Extract the [X, Y] coordinate from the center of the cell holding the provided text.  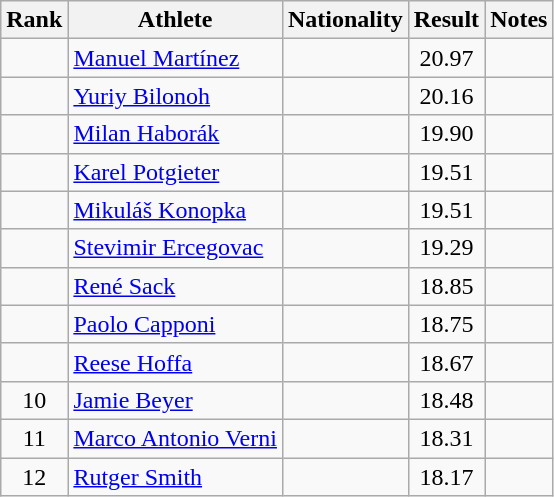
18.67 [446, 362]
Mikuláš Konopka [176, 210]
René Sack [176, 286]
Yuriy Bilonoh [176, 96]
10 [34, 400]
18.48 [446, 400]
Jamie Beyer [176, 400]
18.85 [446, 286]
Marco Antonio Verni [176, 438]
Manuel Martínez [176, 58]
Nationality [345, 20]
Notes [519, 20]
18.75 [446, 324]
Rank [34, 20]
11 [34, 438]
19.29 [446, 248]
Result [446, 20]
Reese Hoffa [176, 362]
Athlete [176, 20]
Milan Haborák [176, 134]
Karel Potgieter [176, 172]
Stevimir Ercegovac [176, 248]
20.16 [446, 96]
19.90 [446, 134]
Rutger Smith [176, 477]
18.31 [446, 438]
Paolo Capponi [176, 324]
20.97 [446, 58]
18.17 [446, 477]
12 [34, 477]
